Find where the given text appears and provide that cell's center as (x, y) coordinate. 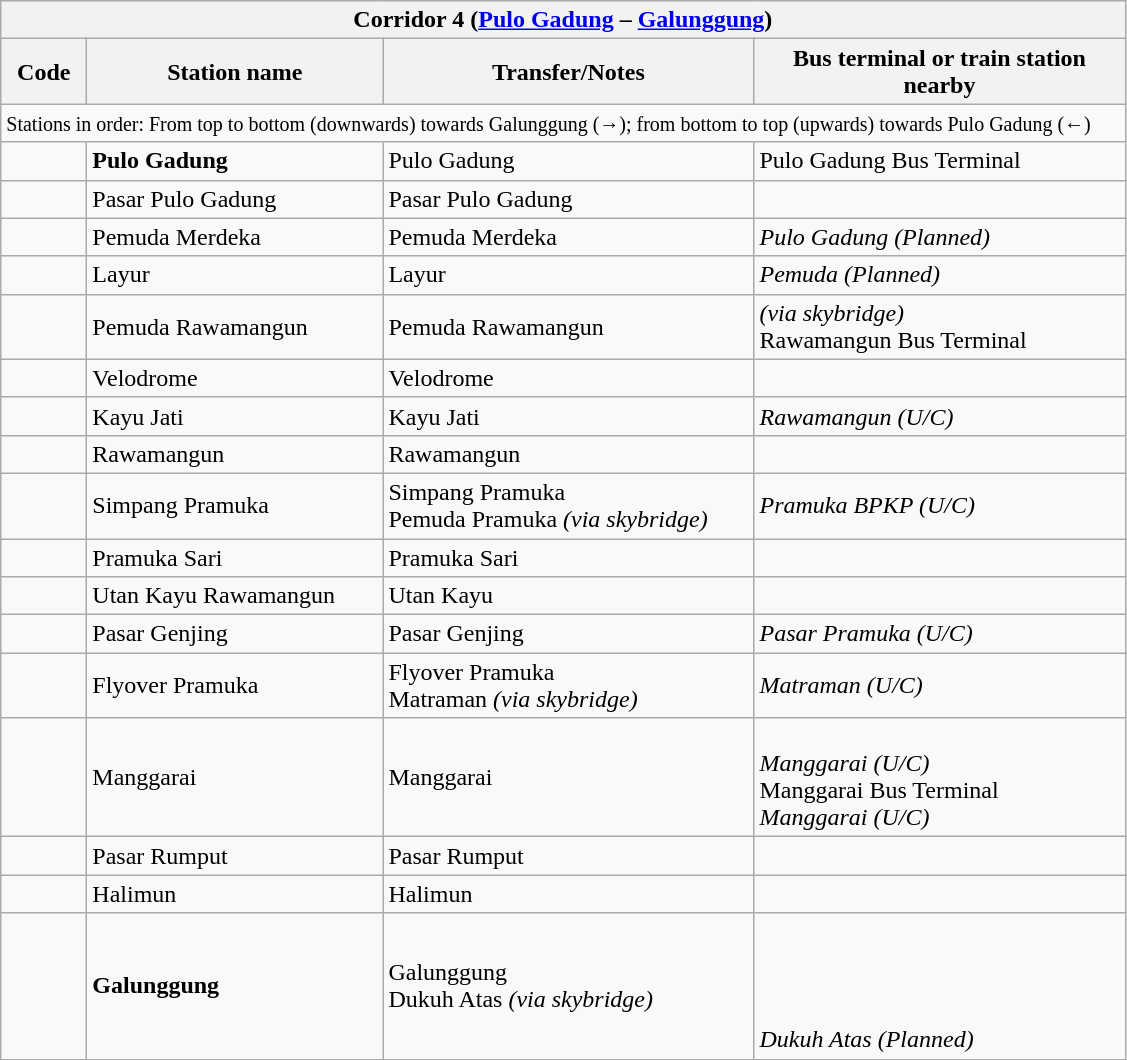
Pemuda (Planned) (940, 275)
Utan Kayu Rawamangun (235, 596)
Utan Kayu (568, 596)
Pasar Pramuka (U/C) (940, 634)
Galunggung Dukuh Atas (via skybridge) (568, 986)
Bus terminal or train station nearby (940, 72)
Stations in order: From top to bottom (downwards) towards Galunggung (→); from bottom to top (upwards) towards Pulo Gadung (←) (563, 123)
Flyover Pramuka Matraman (via skybridge) (568, 686)
Dukuh Atas (Planned) (940, 986)
Station name (235, 72)
Rawamangun (U/C) (940, 416)
(via skybridge) Rawamangun Bus Terminal (940, 326)
Pulo Gadung (Planned) (940, 237)
Pulo Gadung Bus Terminal (940, 161)
Simpang Pramuka Pemuda Pramuka (via skybridge) (568, 506)
Simpang Pramuka (235, 506)
Corridor 4 (Pulo Gadung – Galunggung) (563, 20)
Flyover Pramuka (235, 686)
Transfer/Notes (568, 72)
Pramuka BPKP (U/C) (940, 506)
Manggarai (U/C) Manggarai Bus Terminal Manggarai (U/C) (940, 778)
Galunggung (235, 986)
Matraman (U/C) (940, 686)
Code (44, 72)
